Provide the [x, y] coordinate of the cell's center where the given text is located.  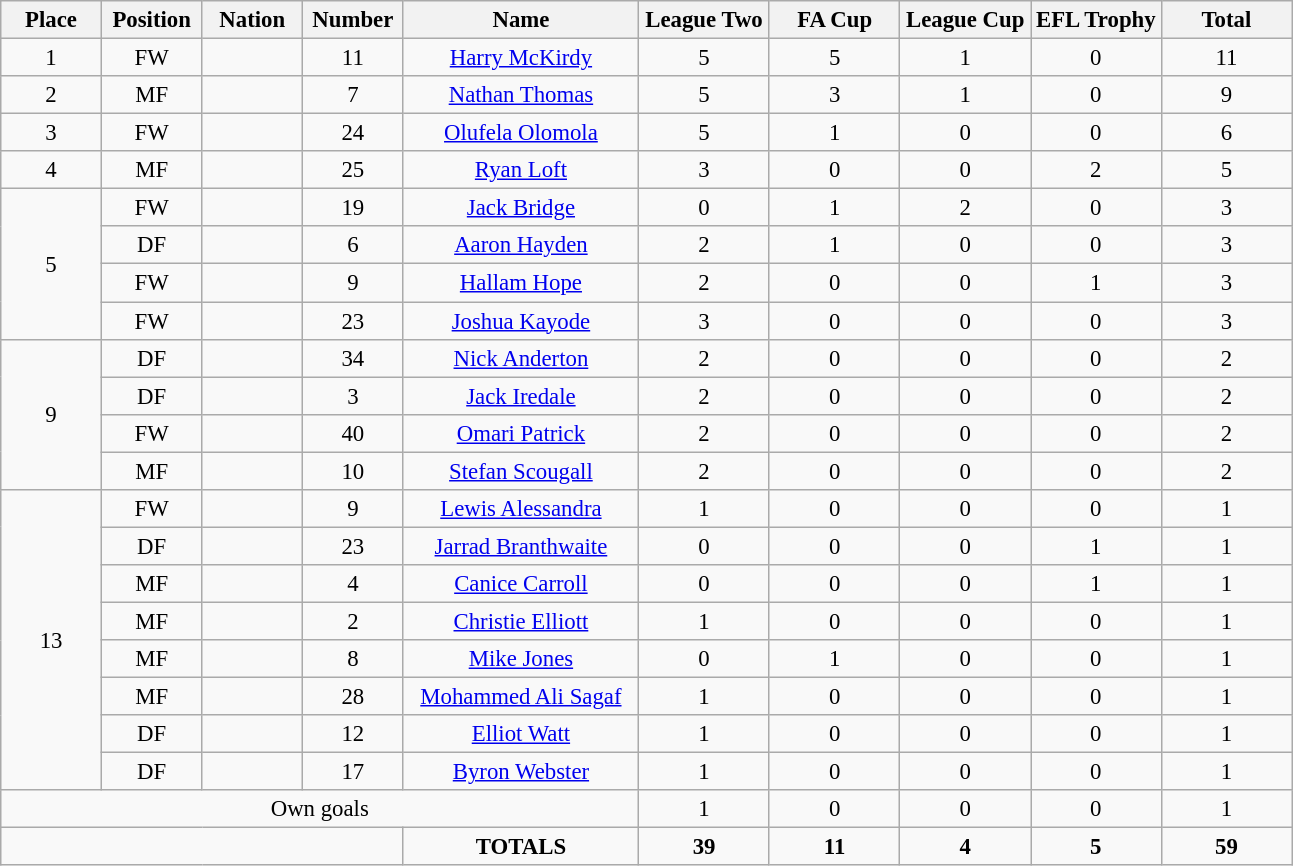
7 [354, 95]
Hallam Hope [521, 283]
Jarrad Branthwaite [521, 546]
Jack Iredale [521, 396]
Number [354, 20]
Nathan Thomas [521, 95]
Position [152, 20]
39 [704, 847]
Byron Webster [521, 772]
12 [354, 734]
League Two [704, 20]
Ryan Loft [521, 170]
Joshua Kayode [521, 321]
40 [354, 433]
Jack Bridge [521, 208]
Elliot Watt [521, 734]
25 [354, 170]
Nation [252, 20]
19 [354, 208]
8 [354, 659]
10 [354, 471]
Lewis Alessandra [521, 509]
Own goals [320, 809]
24 [354, 133]
Canice Carroll [521, 584]
Olufela Olomola [521, 133]
59 [1226, 847]
13 [52, 640]
EFL Trophy [1096, 20]
Total [1226, 20]
Mohammed Ali Sagaf [521, 697]
Aaron Hayden [521, 245]
Mike Jones [521, 659]
34 [354, 358]
28 [354, 697]
League Cup [966, 20]
FA Cup [834, 20]
Place [52, 20]
Omari Patrick [521, 433]
17 [354, 772]
Christie Elliott [521, 621]
Nick Anderton [521, 358]
Harry McKirdy [521, 58]
Name [521, 20]
Stefan Scougall [521, 471]
TOTALS [521, 847]
